For the text-containing cell, return its midpoint in (X, Y) coordinate format. 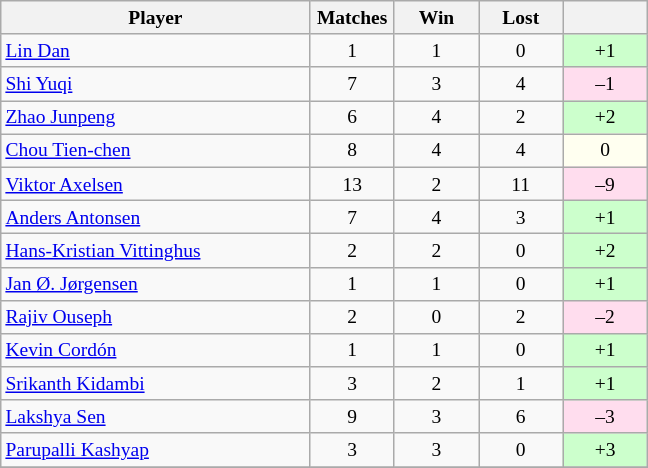
Parupalli Kashyap (156, 450)
–3 (605, 416)
Kevin Cordón (156, 350)
+3 (605, 450)
Anders Antonsen (156, 216)
Player (156, 18)
Zhao Junpeng (156, 118)
11 (521, 184)
Lin Dan (156, 50)
Srikanth Kidambi (156, 384)
13 (352, 184)
–1 (605, 84)
8 (352, 150)
Matches (352, 18)
Win (436, 18)
Viktor Axelsen (156, 184)
Shi Yuqi (156, 84)
Rajiv Ouseph (156, 316)
–9 (605, 184)
Hans-Kristian Vittinghus (156, 250)
Lakshya Sen (156, 416)
–2 (605, 316)
Chou Tien-chen (156, 150)
9 (352, 416)
Jan Ø. Jørgensen (156, 284)
Lost (521, 18)
